Locate the cell with the specified text and output its [x, y] center coordinate. 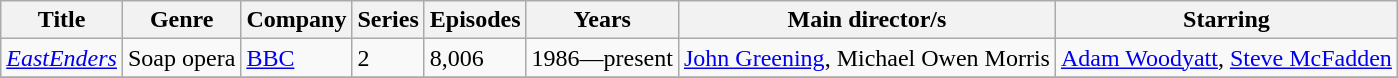
2 [388, 58]
Title [62, 20]
Years [602, 20]
BBC [296, 58]
EastEnders [62, 58]
1986—present [602, 58]
Soap opera [181, 58]
Main director/s [866, 20]
Company [296, 20]
Episodes [475, 20]
Series [388, 20]
Adam Woodyatt, Steve McFadden [1226, 58]
John Greening, Michael Owen Morris [866, 58]
8,006 [475, 58]
Genre [181, 20]
Starring [1226, 20]
